Return the (x, y) coordinate for the center point of the cell that contains the specified text.  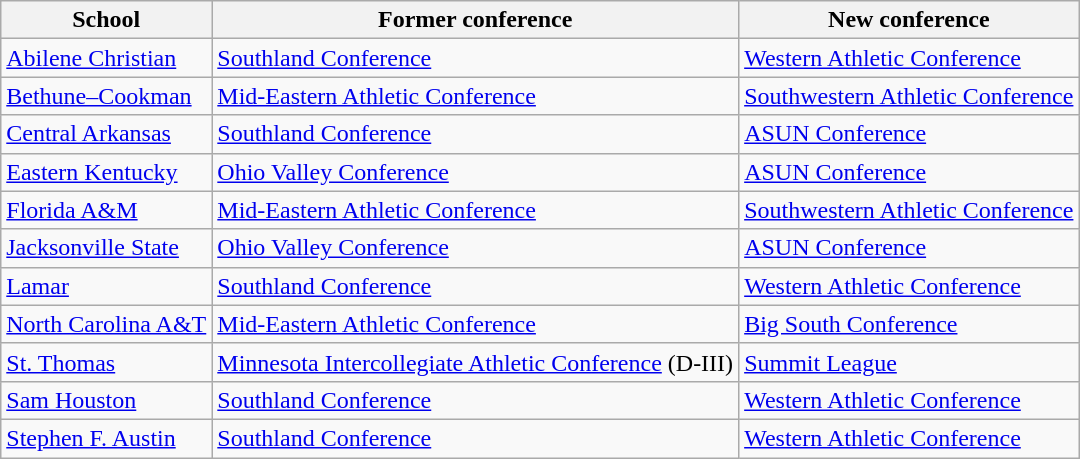
Eastern Kentucky (106, 172)
Lamar (106, 286)
Big South Conference (909, 324)
Jacksonville State (106, 248)
Central Arkansas (106, 134)
St. Thomas (106, 362)
North Carolina A&T (106, 324)
Florida A&M (106, 210)
Summit League (909, 362)
School (106, 20)
Sam Houston (106, 400)
Stephen F. Austin (106, 438)
New conference (909, 20)
Minnesota Intercollegiate Athletic Conference (D-III) (476, 362)
Former conference (476, 20)
Abilene Christian (106, 58)
Bethune–Cookman (106, 96)
